Detect which cell encompasses the target text, then output its (X, Y) center coordinate. 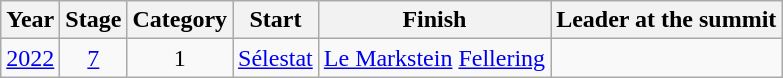
2022 (30, 58)
Category (180, 20)
7 (94, 58)
Start (276, 20)
Sélestat (276, 58)
1 (180, 58)
Leader at the summit (666, 20)
Le Markstein Fellering (434, 58)
Finish (434, 20)
Year (30, 20)
Stage (94, 20)
